Scan for the cell matching the given text and deliver its (X, Y) coordinate at center. 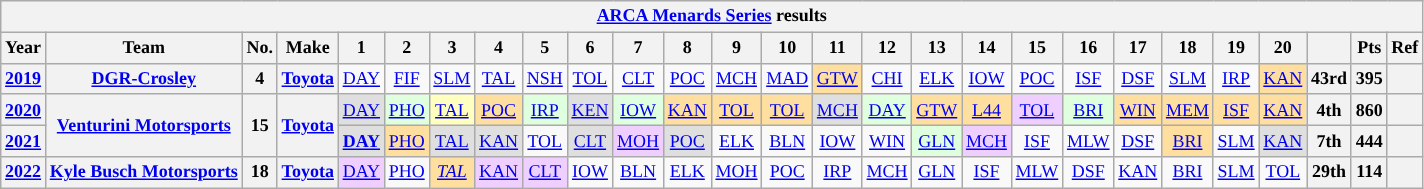
L44 (987, 110)
5 (544, 48)
MAD (788, 78)
12 (887, 48)
17 (1138, 48)
Venturini Motorsports (144, 125)
114 (1369, 172)
ARCA Menards Series results (712, 16)
2 (406, 48)
CHI (887, 78)
DGR-Crosley (144, 78)
16 (1088, 48)
Team (144, 48)
860 (1369, 110)
13 (937, 48)
10 (788, 48)
6 (590, 48)
11 (838, 48)
Pts (1369, 48)
19 (1236, 48)
2020 (24, 110)
43rd (1330, 78)
1 (361, 48)
Year (24, 48)
2021 (24, 140)
395 (1369, 78)
7 (638, 48)
444 (1369, 140)
3 (452, 48)
FIF (406, 78)
MEM (1188, 110)
4th (1330, 110)
9 (736, 48)
29th (1330, 172)
No. (260, 48)
Make (308, 48)
2019 (24, 78)
NSH (544, 78)
2022 (24, 172)
20 (1283, 48)
8 (687, 48)
14 (987, 48)
Ref (1405, 48)
Kyle Busch Motorsports (144, 172)
7th (1330, 140)
KEN (590, 110)
